Return the [X, Y] coordinate for the center point of the cell that contains the specified text.  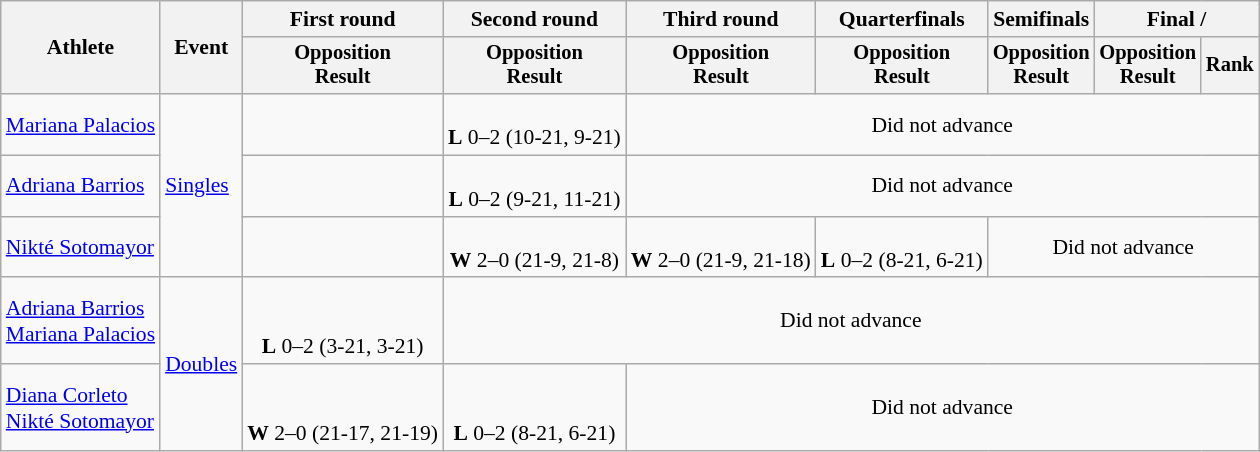
Athlete [80, 48]
Mariana Palacios [80, 124]
Semifinals [1042, 19]
L 0–2 (10-21, 9-21) [534, 124]
Second round [534, 19]
Third round [721, 19]
Doubles [201, 364]
Event [201, 48]
W 2–0 (21-9, 21-8) [534, 248]
Rank [1230, 66]
Quarterfinals [902, 19]
Adriana BarriosMariana Palacios [80, 322]
W 2–0 (21-9, 21-18) [721, 248]
L 0–2 (9-21, 11-21) [534, 186]
Diana CorletoNikté Sotomayor [80, 408]
L 0–2 (3-21, 3-21) [342, 322]
Nikté Sotomayor [80, 248]
Adriana Barrios [80, 186]
Final / [1176, 19]
Singles [201, 186]
W 2–0 (21-17, 21-19) [342, 408]
First round [342, 19]
